Find where the given text appears and provide that cell's center as (X, Y) coordinate. 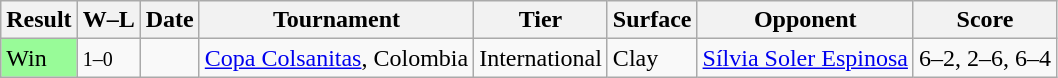
Opponent (805, 20)
Win (39, 58)
Sílvia Soler Espinosa (805, 58)
Date (170, 20)
Tournament (336, 20)
Clay (652, 58)
International (541, 58)
1–0 (108, 58)
Tier (541, 20)
Copa Colsanitas, Colombia (336, 58)
W–L (108, 20)
6–2, 2–6, 6–4 (984, 58)
Result (39, 20)
Score (984, 20)
Surface (652, 20)
